Identify which cell holds the provided text, then report its [X, Y] central coordinate. 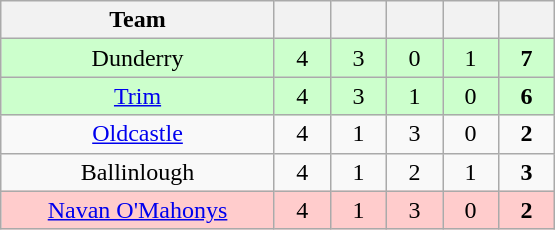
Ballinlough [138, 172]
Oldcastle [138, 134]
Team [138, 20]
Navan O'Mahonys [138, 210]
Trim [138, 96]
7 [527, 58]
Dunderry [138, 58]
6 [527, 96]
